Determine the (x, y) coordinate at the center of the cell enclosing the given text.  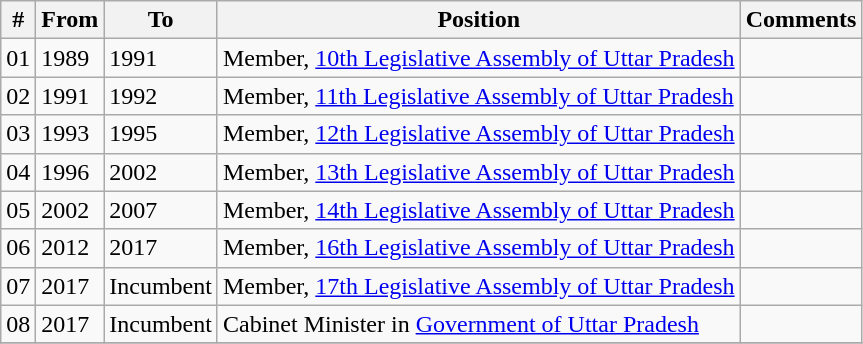
02 (18, 96)
01 (18, 58)
Position (478, 20)
1995 (161, 134)
Member, 11th Legislative Assembly of Uttar Pradesh (478, 96)
2007 (161, 210)
1989 (70, 58)
04 (18, 172)
05 (18, 210)
From (70, 20)
Member, 14th Legislative Assembly of Uttar Pradesh (478, 210)
# (18, 20)
08 (18, 324)
1996 (70, 172)
To (161, 20)
06 (18, 248)
Comments (801, 20)
03 (18, 134)
1993 (70, 134)
Member, 12th Legislative Assembly of Uttar Pradesh (478, 134)
2012 (70, 248)
1992 (161, 96)
Member, 16th Legislative Assembly of Uttar Pradesh (478, 248)
Cabinet Minister in Government of Uttar Pradesh (478, 324)
Member, 17th Legislative Assembly of Uttar Pradesh (478, 286)
Member, 10th Legislative Assembly of Uttar Pradesh (478, 58)
07 (18, 286)
Member, 13th Legislative Assembly of Uttar Pradesh (478, 172)
